Locate the cell with the specified text and output its (x, y) center coordinate. 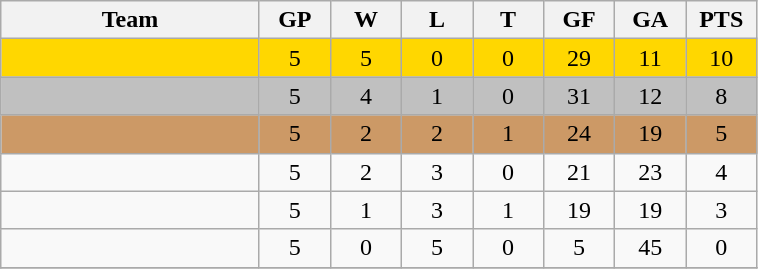
29 (580, 58)
T (508, 20)
GA (650, 20)
21 (580, 172)
23 (650, 172)
L (436, 20)
31 (580, 96)
W (366, 20)
GP (294, 20)
8 (722, 96)
45 (650, 248)
11 (650, 58)
PTS (722, 20)
GF (580, 20)
10 (722, 58)
12 (650, 96)
Team (130, 20)
24 (580, 134)
